Return (x, y) of the center of cell containing provided text 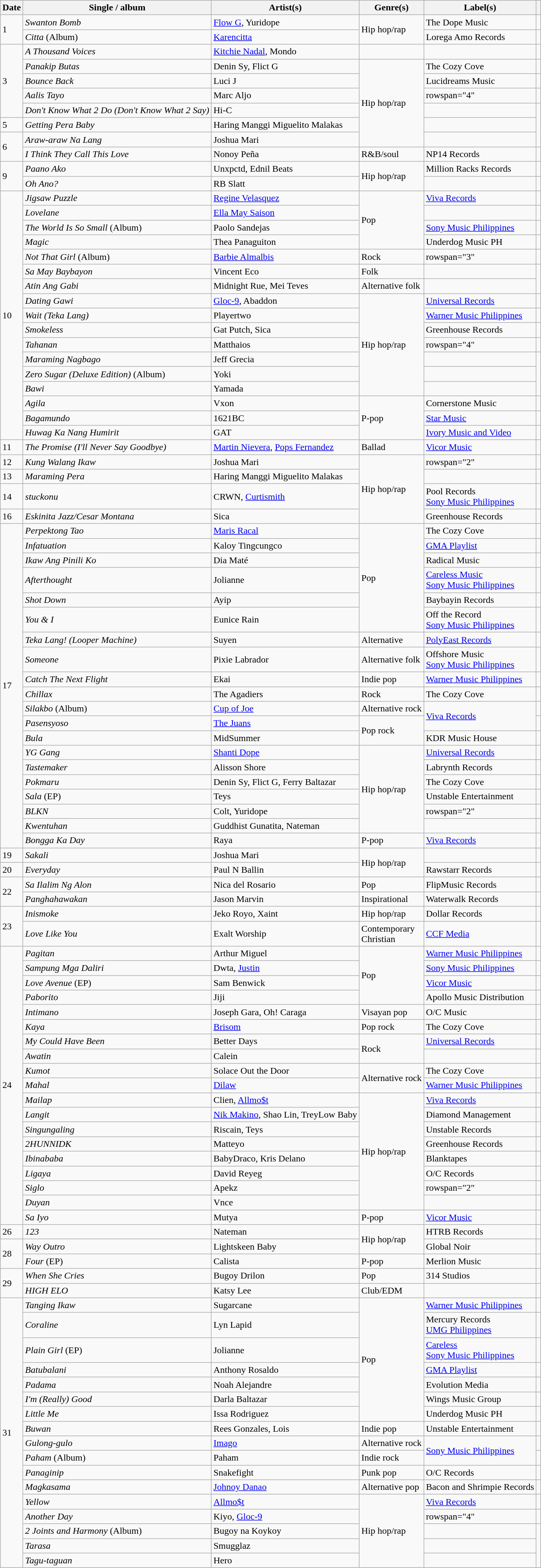
Karencitta (285, 37)
Barbie Almalbis (285, 257)
Inspirational (391, 899)
Sampung Mga Daliri (117, 968)
FlipMusic Records (480, 884)
13 (12, 477)
Offshore MusicSony Music Philippines (480, 659)
Coraline (117, 1325)
Regine Velasquez (285, 198)
Oh Ano? (117, 184)
Bounce Back (117, 81)
Flow G, Yuridope (285, 22)
Getting Pera Baby (117, 125)
Araw-araw Na Lang (117, 139)
Ballad (391, 447)
Pokmaru (117, 782)
Sa Iyo (117, 1217)
Ligaya (117, 1173)
3 (12, 81)
Everyday (117, 870)
Zero Sugar (Deluxe Edition) (Album) (117, 374)
Denin Sy, Flict G, Ferry Baltazar (285, 782)
Lyn Lapid (285, 1325)
Million Racks Records (480, 169)
Panakip Butas (117, 66)
Better Days (285, 1041)
Love Avenue (EP) (117, 983)
Nonoy Peña (285, 154)
The Juans (285, 723)
MidSummer (285, 738)
Nik Makino, Shao Lin, TreyLow Baby (285, 1115)
Rawstarr Records (480, 870)
Mercury RecordsUMG Philippines (480, 1325)
BabyDraco, Kris Delano (285, 1158)
Guddhist Gunatita, Nateman (285, 826)
Bawi (117, 388)
The Dope Music (480, 22)
Midnight Rue, Mei Teves (285, 286)
Hero (285, 1560)
Eunice Rain (285, 620)
Kaloy Tingcungco (285, 546)
Genre(s) (391, 8)
16 (12, 516)
Arthur Miguel (285, 954)
11 (12, 447)
Smokeless (117, 330)
Global Noir (480, 1247)
Maris Racal (285, 531)
Cornerstone Music (480, 403)
HTRB Records (480, 1232)
Snakefight (285, 1473)
Alternative pop (391, 1487)
Vincent Eco (285, 271)
Matthaios (285, 345)
Solace Out the Door (285, 1071)
Buwan (117, 1429)
Darla Baltazar (285, 1399)
19 (12, 855)
Kiyo, Gloc-9 (285, 1516)
Not That Girl (Album) (117, 257)
Martin Nievera, Pops Fernandez (285, 447)
Dollar Records (480, 914)
Pagitan (117, 954)
Afterthought (117, 580)
Playertwo (285, 315)
29 (12, 1283)
Tanging Ikaw (117, 1305)
Noah Alejandre (285, 1384)
Nica del Rosario (285, 884)
Sa May Baybayon (117, 271)
5 (12, 125)
Folk (391, 271)
Matteyo (285, 1144)
Paham (Album) (117, 1458)
Four (EP) (117, 1261)
Paborito (117, 997)
CarelessSony Music Philippines (480, 1350)
23 (12, 926)
Punk pop (391, 1473)
10 (12, 316)
Pasensyoso (117, 723)
Vnce (285, 1203)
Eskinita Jazz/Cesar Montana (117, 516)
Lucidreams Music (480, 81)
Sam Benwick (285, 983)
O/C Music (480, 1012)
Swanton Bomb (117, 22)
Tarasa (117, 1546)
Kwentuhan (117, 826)
Lorega Amo Records (480, 37)
22 (12, 892)
Label(s) (480, 8)
Singungaling (117, 1129)
YG Gang (117, 753)
Lovelane (117, 213)
Ekai (285, 679)
Little Me (117, 1414)
Panghahawakan (117, 899)
Jason Marvin (285, 899)
rowspan="3" (480, 257)
Siglo (117, 1188)
Katsy Lee (285, 1290)
Dwta, Justin (285, 968)
Batubalani (117, 1370)
24 (12, 1086)
Shot Down (117, 600)
I'm (Really) Good (117, 1399)
Mahal (117, 1085)
Paolo Sandejas (285, 228)
Dating Gawi (117, 301)
Inismoke (117, 914)
Dia Maté (285, 560)
Apekz (285, 1188)
1 (12, 30)
Sala (EP) (117, 797)
Bula (117, 738)
17 (12, 686)
Off the RecordSony Music Philippines (480, 620)
Alisson Shore (285, 767)
6 (12, 147)
Ikaw Ang Pinili Ko (117, 560)
Suyen (285, 639)
Maraming Nagbago (117, 359)
GAT (285, 433)
Evolution Media (480, 1384)
Jiji (285, 997)
Sica (285, 516)
Cup of Joe (285, 709)
Wings Music Group (480, 1399)
Ibinababa (117, 1158)
CCF Media (480, 933)
Kaya (117, 1027)
Maraming Pera (117, 477)
Baybayin Records (480, 600)
Blanktapes (480, 1158)
My Could Have Been (117, 1041)
1621BC (285, 418)
Ayip (285, 600)
Sugarcane (285, 1305)
Unxpctd, Ednil Beats (285, 169)
Sa Ilalim Ng Alon (117, 884)
Don't Know What 2 Do (Don't Know What 2 Say) (117, 110)
Gulong-gulo (117, 1443)
RB Slatt (285, 184)
Magkasama (117, 1487)
I Think They Call This Love (117, 154)
Kung Walang Ikaw (117, 462)
Huwag Ka Nang Humirit (117, 433)
Apollo Music Distribution (480, 997)
When She Cries (117, 1276)
Jeko Royo, Xaint (285, 914)
Calista (285, 1261)
Infatuation (117, 546)
Diamond Management (480, 1115)
Single / album (117, 8)
12 (12, 462)
Exalt Worship (285, 933)
Bugoy na Koykoy (285, 1531)
Gat Putch, Sica (285, 330)
Yellow (117, 1502)
R&B/soul (391, 154)
Ivory Music and Video (480, 433)
Jigsaw Puzzle (117, 198)
Love Like You (117, 933)
Artist(s) (285, 8)
KDR Music House (480, 738)
Visayan pop (391, 1012)
314 Studios (480, 1276)
Pool RecordsSony Music Philippines (480, 497)
Sakali (117, 855)
Aalis Tayo (117, 95)
Ella May Saison (285, 213)
14 (12, 497)
ContemporaryChristian (391, 933)
Issa Rodriguez (285, 1414)
Denin Sy, Flict G (285, 66)
Club/EDM (391, 1290)
Labrynth Records (480, 767)
Clien, Allmo$t (285, 1100)
26 (12, 1232)
The Promise (I'll Never Say Goodbye) (117, 447)
Way Outro (117, 1247)
Citta (Album) (117, 37)
Chillax (117, 694)
CRWN, Curtismith (285, 497)
Tahanan (117, 345)
Colt, Yuridope (285, 811)
Riscain, Teys (285, 1129)
Yamada (285, 388)
Jeff Grecia (285, 359)
Tagu-taguan (117, 1560)
Kumot (117, 1071)
Plain Girl (EP) (117, 1350)
The Agadiers (285, 694)
HIGH ELO (117, 1290)
BLKN (117, 811)
Duyan (117, 1203)
Awatin (117, 1056)
Mailap (117, 1100)
Raya (285, 840)
Shanti Dope (285, 753)
2HUNNIDK (117, 1144)
Wait (Teka Lang) (117, 315)
Hi-C (285, 110)
Gloc-9, Abaddon (285, 301)
Careless MusicSony Music Philippines (480, 580)
31 (12, 1433)
Yoki (285, 374)
Joseph Gara, Oh! Caraga (285, 1012)
Allmo$t (285, 1502)
Panaginip (117, 1473)
Atin Ang Gabi (117, 286)
Johnoy Danao (285, 1487)
Thea Panaguiton (285, 242)
Date (12, 8)
Tastemaker (117, 767)
Paul N Ballin (285, 870)
Bagamundo (117, 418)
Mutya (285, 1217)
Brisom (285, 1027)
Teka Lang! (Looper Machine) (117, 639)
2 Joints and Harmony (Album) (117, 1531)
PolyEast Records (480, 639)
A Thousand Voices (117, 52)
Radical Music (480, 560)
Lightskeen Baby (285, 1247)
Dilaw (285, 1085)
Another Day (117, 1516)
Nateman (285, 1232)
Merlion Music (480, 1261)
Catch The Next Flight (117, 679)
28 (12, 1254)
Pixie Labrador (285, 659)
Kitchie Nadal, Mondo (285, 52)
The World Is So Small (Album) (117, 228)
Bacon and Shrimpie Records (480, 1487)
Star Music (480, 418)
David Reyeg (285, 1173)
Marc Aljo (285, 95)
Perpektong Tao (117, 531)
Bugoy Drilon (285, 1276)
Indie rock (391, 1458)
Rees Gonzales, Lois (285, 1429)
Anthony Rosaldo (285, 1370)
Silakbo (Album) (117, 709)
Unstable Records (480, 1129)
Alternative (391, 639)
Imago (285, 1443)
Agila (117, 403)
Padama (117, 1384)
Vxon (285, 403)
Luci J (285, 81)
Paano Ako (117, 169)
stuckonu (117, 497)
Magic (117, 242)
Paham (285, 1458)
Teys (285, 797)
Calein (285, 1056)
Someone (117, 659)
9 (12, 176)
NP14 Records (480, 154)
20 (12, 870)
Bongga Ka Day (117, 840)
Waterwalk Records (480, 899)
123 (117, 1232)
Langit (117, 1115)
Smugglaz (285, 1546)
Intimano (117, 1012)
You & I (117, 620)
